Determine the [X, Y] coordinate at the center of the cell enclosing the given text.  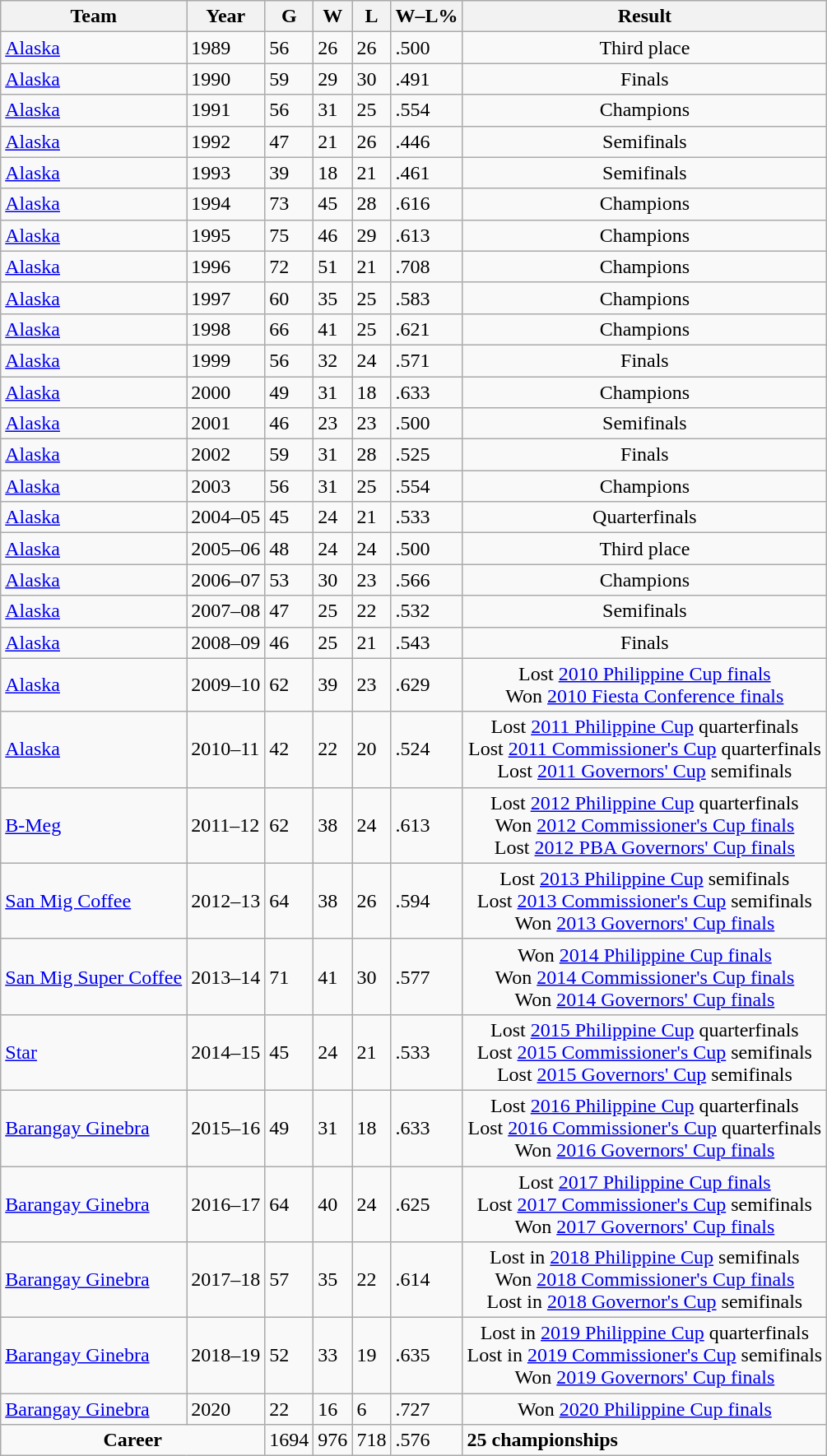
2010–11 [225, 749]
75 [290, 235]
W [332, 16]
976 [332, 1440]
Lost 2010 Philippine Cup finals Won 2010 Fiesta Conference finals [645, 684]
Lost 2017 Philippine Cup finals Lost 2017 Commissioner's Cup semifinals Won 2017 Governors' Cup finals [645, 1204]
.614 [426, 1280]
Lost 2012 Philippine Cup quarterfinals Won 2012 Commissioner's Cup finals Lost 2012 PBA Governors' Cup finals [645, 825]
Lost in 2018 Philippine Cup semifinals Won 2018 Commissioner's Cup finals Lost in 2018 Governor's Cup semifinals [645, 1280]
57 [290, 1280]
33 [332, 1356]
1990 [225, 79]
2020 [225, 1409]
2004–05 [225, 517]
San Mig Super Coffee [94, 976]
60 [290, 298]
.491 [426, 79]
2008–09 [225, 642]
2018–19 [225, 1356]
.532 [426, 611]
2013–14 [225, 976]
.616 [426, 204]
6 [372, 1409]
Lost 2016 Philippine Cup quarterfinals Lost 2016 Commissioner's Cup quarterfinals Won 2016 Governors' Cup finals [645, 1128]
.594 [426, 901]
1694 [290, 1440]
.525 [426, 455]
73 [290, 204]
.524 [426, 749]
1989 [225, 48]
Won 2014 Philippine Cup finals Won 2014 Commissioner's Cup finals Won 2014 Governors' Cup finals [645, 976]
Lost 2015 Philippine Cup quarterfinals Lost 2015 Commissioner's Cup semifinals Lost 2015 Governors' Cup semifinals [645, 1052]
Lost 2013 Philippine Cup semifinals Lost 2013 Commissioner's Cup semifinals Won 2013 Governors' Cup finals [645, 901]
.566 [426, 580]
Lost 2011 Philippine Cup quarterfinals Lost 2011 Commissioner's Cup quarterfinals Lost 2011 Governors' Cup semifinals [645, 749]
.708 [426, 267]
Result [645, 16]
Won 2020 Philippine Cup finals [645, 1409]
53 [290, 580]
2015–16 [225, 1128]
66 [290, 329]
52 [290, 1356]
.571 [426, 360]
2002 [225, 455]
.621 [426, 329]
42 [290, 749]
48 [290, 549]
51 [332, 267]
2006–07 [225, 580]
1999 [225, 360]
40 [332, 1204]
1997 [225, 298]
Year [225, 16]
16 [332, 1409]
Career [133, 1440]
San Mig Coffee [94, 901]
2012–13 [225, 901]
.727 [426, 1409]
1998 [225, 329]
L [372, 16]
1991 [225, 110]
2009–10 [225, 684]
2017–18 [225, 1280]
71 [290, 976]
2007–08 [225, 611]
Star [94, 1052]
1993 [225, 173]
1994 [225, 204]
1995 [225, 235]
19 [372, 1356]
.461 [426, 173]
.625 [426, 1204]
1992 [225, 141]
2001 [225, 424]
718 [372, 1440]
2005–06 [225, 549]
B-Meg [94, 825]
.577 [426, 976]
20 [372, 749]
2016–17 [225, 1204]
72 [290, 267]
2000 [225, 392]
.543 [426, 642]
Team [94, 16]
.635 [426, 1356]
2014–15 [225, 1052]
.629 [426, 684]
G [290, 16]
2011–12 [225, 825]
Quarterfinals [645, 517]
Lost in 2019 Philippine Cup quarterfinals Lost in 2019 Commissioner's Cup semifinals Won 2019 Governors' Cup finals [645, 1356]
.583 [426, 298]
32 [332, 360]
.576 [426, 1440]
2003 [225, 486]
1996 [225, 267]
W–L% [426, 16]
25 championships [645, 1440]
.446 [426, 141]
